Capture the cell that displays the provided text and extract its [x, y] central coordinate. 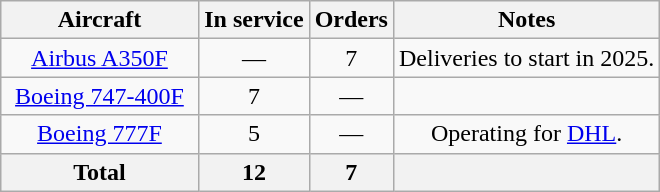
12 [254, 172]
Total [100, 172]
Deliveries to start in 2025. [526, 58]
Orders [351, 20]
Aircraft [100, 20]
Boeing 747-400F [100, 96]
Operating for DHL. [526, 134]
Airbus A350F [100, 58]
5 [254, 134]
Notes [526, 20]
In service [254, 20]
Boeing 777F [100, 134]
